Output the [x, y] coordinate of the center of the cell containing the given text.  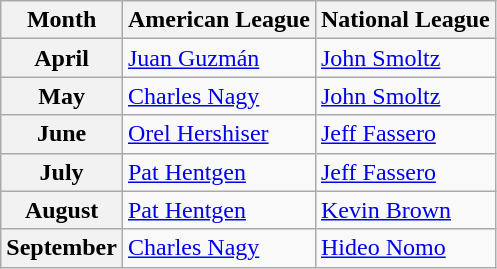
National League [405, 20]
July [62, 172]
Hideo Nomo [405, 248]
Juan Guzmán [218, 58]
Kevin Brown [405, 210]
April [62, 58]
August [62, 210]
American League [218, 20]
May [62, 96]
June [62, 134]
Month [62, 20]
Orel Hershiser [218, 134]
September [62, 248]
